Output the (X, Y) coordinate of the center of the cell containing the given text.  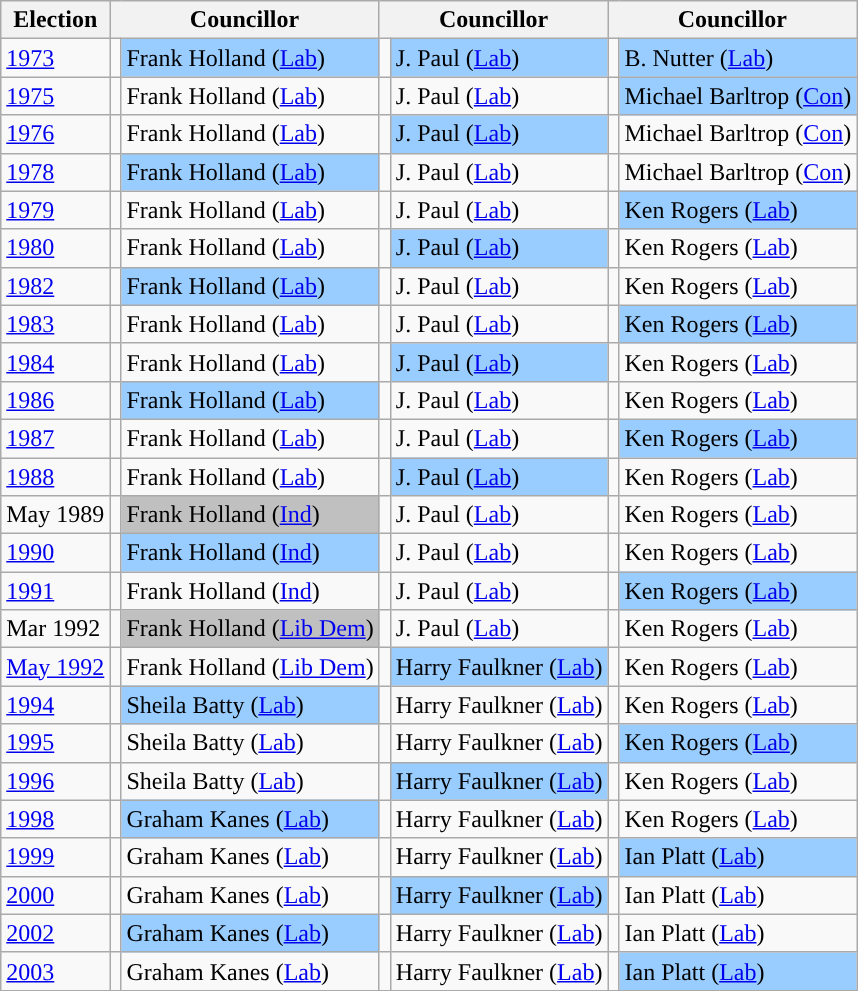
2002 (56, 933)
1976 (56, 134)
1987 (56, 438)
1978 (56, 172)
B. Nutter (Lab) (738, 58)
1979 (56, 210)
1991 (56, 591)
1983 (56, 324)
1994 (56, 705)
1980 (56, 248)
1995 (56, 743)
1996 (56, 781)
1999 (56, 857)
1982 (56, 286)
1975 (56, 96)
May 1992 (56, 667)
1990 (56, 553)
May 1989 (56, 515)
1984 (56, 362)
1988 (56, 477)
Mar 1992 (56, 629)
1986 (56, 400)
1973 (56, 58)
2000 (56, 895)
Election (56, 20)
2003 (56, 971)
1998 (56, 819)
